For the text-containing cell, return its midpoint in (x, y) coordinate format. 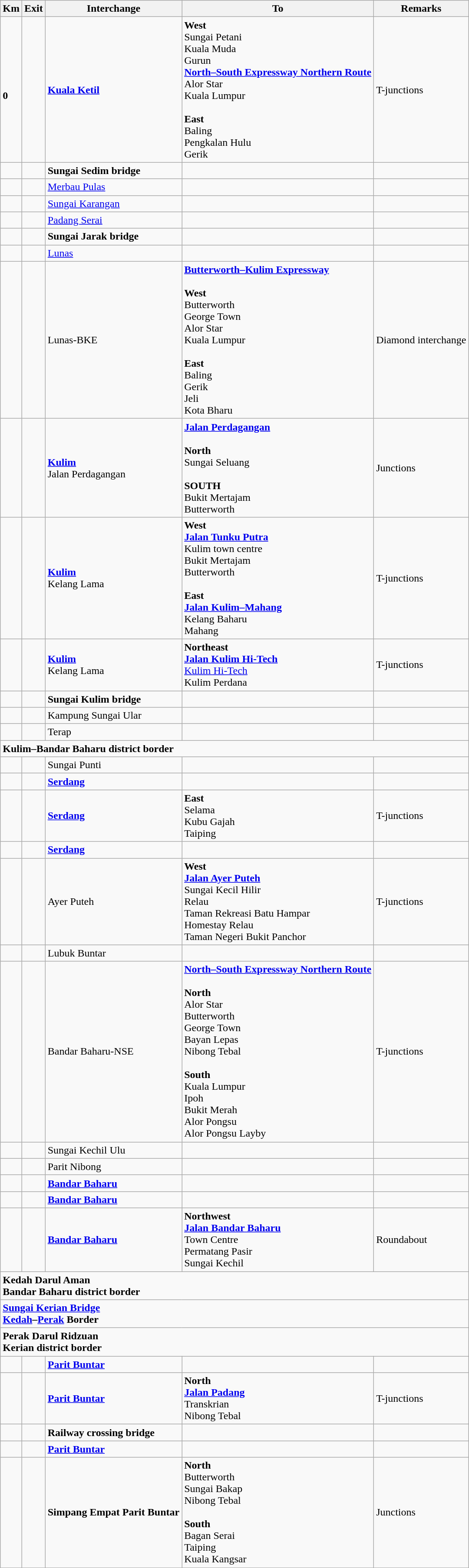
Kedah Darul AmanBandar Baharu district border (234, 1285)
Diamond interchange (421, 340)
Perak Darul RidzuanKerian district border (234, 1342)
Interchange (113, 9)
Kuala Ketil (113, 89)
Northeast Jalan Kulim Hi-TechKulim Hi-TechKulim Perdana (278, 665)
Parit Nibong (113, 1167)
Northwest Jalan Bandar BaharuTown CentrePermatang PasirSungai Kechil (278, 1239)
Railway crossing bridge (113, 1433)
Sungai Punti (113, 765)
To (278, 9)
Sungai Kechil Ulu (113, 1150)
Terap (113, 732)
East Selama Kubu Gajah Taiping (278, 816)
West Jalan Ayer PutehSungai Kecil HilirRelau Taman Rekreasi Batu Hampar Homestay RelauTaman Negeri Bukit Panchor (278, 901)
Roundabout (421, 1239)
Sungai Karangan (113, 204)
Butterworth–Kulim ExpresswayWest Butterworth George Town Alor Star Kuala LumpurEast Baling Gerik Jeli Kota Bharu (278, 340)
Sungai Jarak bridge (113, 237)
Sungai Kulim bridge (113, 699)
Km (11, 9)
West Jalan Tunku Putra Kulim town centre Bukit Mertajam ButterworthEast Jalan Kulim–MahangKelang BaharuMahang (278, 578)
Exit (33, 9)
Sungai Sedim bridge (113, 171)
Bandar Baharu-NSE (113, 1052)
Kampung Sungai Ular (113, 716)
0 (11, 89)
Remarks (421, 9)
West Sungai Petani Kuala Muda Gurun North–South Expressway Northern RouteAlor StarKuala LumpurEast Baling Pengkalan Hulu Gerik (278, 89)
Lunas-BKE (113, 340)
Ayer Puteh (113, 901)
Kulim–Bandar Baharu district border (234, 749)
KulimJalan Perdagangan (113, 468)
North Jalan PadangTranskrianNibong Tebal (278, 1398)
Padang Serai (113, 220)
Jalan PerdaganganNorthSungai SeluangSOUTH Bukit Mertajam Butterworth (278, 468)
Sungai Kerian BridgeKedah–Perak Border (234, 1314)
Merbau Pulas (113, 187)
Lubuk Buntar (113, 953)
Lunas (113, 253)
Simpang Empat Parit Buntar (113, 1512)
North Butterworth Sungai Bakap Nibong TebalSouth Bagan Serai Taiping Kuala Kangsar (278, 1512)
